Return the (X, Y) coordinate for the center point of the cell that contains the specified text.  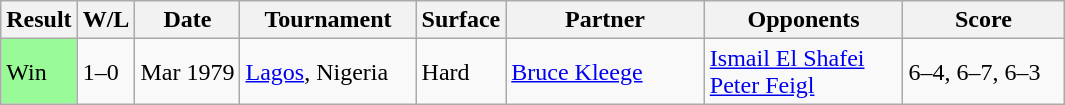
Hard (461, 72)
Partner (606, 20)
Mar 1979 (188, 72)
Win (39, 72)
Score (984, 20)
Date (188, 20)
Ismail El Shafei Peter Feigl (804, 72)
Tournament (328, 20)
W/L (106, 20)
Lagos, Nigeria (328, 72)
6–4, 6–7, 6–3 (984, 72)
Opponents (804, 20)
Bruce Kleege (606, 72)
Result (39, 20)
1–0 (106, 72)
Surface (461, 20)
